Search for the cell housing the specified text and yield its (X, Y) center coordinate. 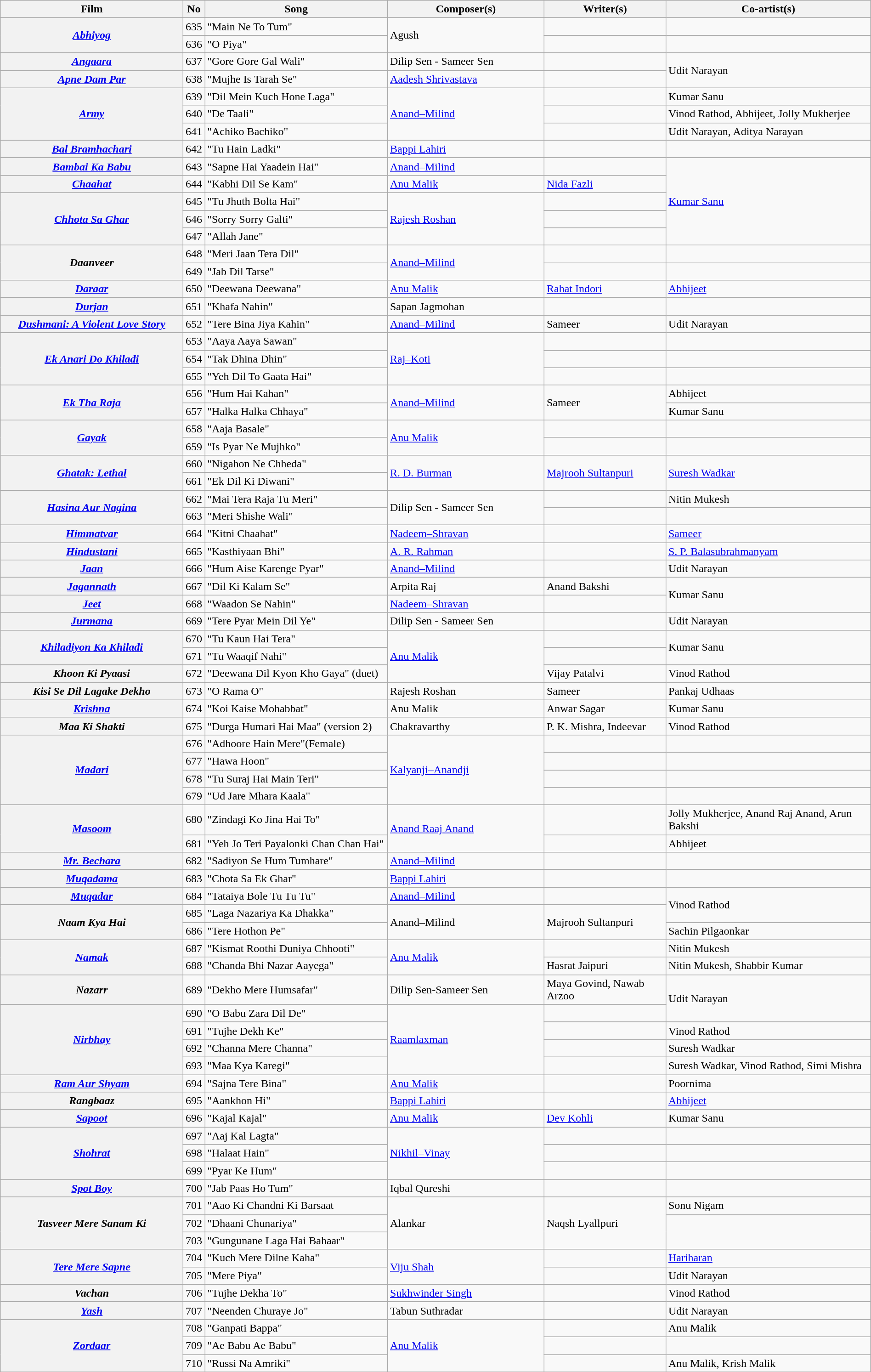
Nazarr (92, 990)
S. P. Balasubrahmanyam (768, 551)
Iqbal Qureshi (466, 1188)
Tabun Suthradar (466, 1310)
"Maa Kya Karegi" (296, 1066)
Hasina Aur Nagina (92, 507)
644 (194, 184)
Anu Malik, Krish Malik (768, 1363)
662 (194, 499)
674 (194, 709)
"Tu Waaqif Nahi" (296, 656)
710 (194, 1363)
699 (194, 1171)
Muqadar (92, 896)
Daanveer (92, 263)
Hariharan (768, 1258)
670 (194, 639)
"Dil Ki Kalam Se" (296, 586)
643 (194, 166)
"Aaj Kal Lagta" (296, 1136)
Writer(s) (605, 9)
636 (194, 44)
Naqsh Lyallpuri (605, 1223)
"Aaja Basale" (296, 429)
669 (194, 621)
"Tujhe Dekha To" (296, 1293)
658 (194, 429)
Angaara (92, 62)
Sonu Nigam (768, 1206)
"Aankhon Hi" (296, 1101)
690 (194, 1013)
Ek Anari Do Khiladi (92, 359)
Maa Ki Shakti (92, 726)
671 (194, 656)
Dilip Sen-Sameer Sen (466, 990)
Hindustani (92, 551)
707 (194, 1310)
Gayak (92, 437)
Daraar (92, 289)
Ek Tha Raja (92, 403)
Durjan (92, 306)
"Channa Mere Channa" (296, 1048)
"Dhaani Chunariya" (296, 1223)
"Waadon Se Nahin" (296, 604)
"O Babu Zara Dil De" (296, 1013)
"Sapne Hai Yaadein Hai" (296, 166)
Rahat Indori (605, 289)
684 (194, 896)
Zordaar (92, 1345)
Udit Narayan, Aditya Narayan (768, 131)
Co-artist(s) (768, 9)
664 (194, 534)
"Zindagi Ko Jina Hai To" (296, 820)
654 (194, 359)
"Meri Jaan Tera Dil" (296, 254)
No (194, 9)
Nitin Mukesh, Shabbir Kumar (768, 966)
675 (194, 726)
Vachan (92, 1293)
"Tu Jhuth Bolta Hai" (296, 201)
Composer(s) (466, 9)
"Kismat Roothi Duniya Chhooti" (296, 948)
Army (92, 114)
"Kitni Chaahat" (296, 534)
"Allah Jane" (296, 237)
"Hawa Hoon" (296, 761)
Sapoot (92, 1118)
682 (194, 861)
Film (92, 9)
678 (194, 779)
660 (194, 464)
Mr. Bechara (92, 861)
676 (194, 743)
Kisi Se Dil Lagake Dekho (92, 691)
635 (194, 27)
691 (194, 1031)
"Achiko Bachiko" (296, 131)
"Koi Kaise Mohabbat" (296, 709)
"Aao Ki Chandni Ki Barsaat (296, 1206)
"Gungunane Laga Hai Bahaar" (296, 1241)
Alankar (466, 1223)
"Tere Pyar Mein Dil Ye" (296, 621)
Raamlaxman (466, 1039)
708 (194, 1328)
Sapan Jagmohan (466, 306)
637 (194, 62)
Dev Kohli (605, 1118)
Chakravarthy (466, 726)
"Tu Suraj Hai Main Teri" (296, 779)
Yash (92, 1310)
702 (194, 1223)
Spot Boy (92, 1188)
Muqadama (92, 879)
"Dil Mein Kuch Hone Laga" (296, 96)
705 (194, 1276)
696 (194, 1118)
685 (194, 913)
Sachin Pilgaonkar (768, 931)
"Meri Shishe Wali" (296, 516)
"Yeh Dil To Gaata Hai" (296, 376)
663 (194, 516)
"O Piya" (296, 44)
Bambai Ka Babu (92, 166)
Viju Shah (466, 1267)
Nida Fazli (605, 184)
"Pyar Ke Hum" (296, 1171)
667 (194, 586)
Krishna (92, 709)
653 (194, 341)
Kalyanji–Anandji (466, 770)
"Mai Tera Raja Tu Meri" (296, 499)
Jaan (92, 569)
Poornima (768, 1083)
Himmatvar (92, 534)
"Jab Paas Ho Tum" (296, 1188)
"Tu Hain Ladki" (296, 149)
640 (194, 114)
"Deewana Dil Kyon Kho Gaya" (duet) (296, 674)
"Sajna Tere Bina" (296, 1083)
Pankaj Udhaas (768, 691)
Masoom (92, 829)
704 (194, 1258)
700 (194, 1188)
R. D. Burman (466, 472)
652 (194, 324)
Ram Aur Shyam (92, 1083)
639 (194, 96)
693 (194, 1066)
Abhiyog (92, 35)
"Ek Dil Ki Diwani" (296, 481)
Nikhil–Vinay (466, 1153)
657 (194, 411)
Dushmani: A Violent Love Story (92, 324)
666 (194, 569)
677 (194, 761)
"Jab Dil Tarse" (296, 272)
647 (194, 237)
651 (194, 306)
Anand Raaj Anand (466, 829)
642 (194, 149)
Tere Mere Sapne (92, 1267)
"Adhoore Hain Mere"(Female) (296, 743)
Maya Govind, Nawab Arzoo (605, 990)
"Is Pyar Ne Mujhko" (296, 446)
Bal Bramhachari (92, 149)
"Russi Na Amriki" (296, 1363)
"Mere Piya" (296, 1276)
673 (194, 691)
641 (194, 131)
"Mujhe Is Tarah Se" (296, 79)
Jeet (92, 604)
656 (194, 394)
"Nigahon Ne Chheda" (296, 464)
Chhota Sa Ghar (92, 219)
681 (194, 844)
661 (194, 481)
"Halaat Hain" (296, 1153)
Arpita Raj (466, 586)
"Durga Humari Hai Maa" (version 2) (296, 726)
"Dekho Mere Humsafar" (296, 990)
648 (194, 254)
701 (194, 1206)
703 (194, 1241)
"Khafa Nahin" (296, 306)
"Kajal Kajal" (296, 1118)
Vijay Patalvi (605, 674)
"Deewana Deewana" (296, 289)
679 (194, 796)
668 (194, 604)
Suresh Wadkar, Vinod Rathod, Simi Mishra (768, 1066)
"Tere Hothon Pe" (296, 931)
"Hum Aise Karenge Pyar" (296, 569)
"Tataiya Bole Tu Tu Tu" (296, 896)
695 (194, 1101)
A. R. Rahman (466, 551)
"Tujhe Dekh Ke" (296, 1031)
706 (194, 1293)
Aadesh Shrivastava (466, 79)
"Neenden Churaye Jo" (296, 1310)
"Chota Sa Ek Ghar" (296, 879)
"Halka Halka Chhaya" (296, 411)
659 (194, 446)
672 (194, 674)
"Sorry Sorry Galti" (296, 219)
Agush (466, 35)
Namak (92, 957)
Sukhwinder Singh (466, 1293)
"De Taali" (296, 114)
"O Rama O" (296, 691)
"Tak Dhina Dhin" (296, 359)
"Tu Kaun Hai Tera" (296, 639)
Shohrat (92, 1153)
"Kabhi Dil Se Kam" (296, 184)
698 (194, 1153)
"Sadiyon Se Hum Tumhare" (296, 861)
"Kuch Mere Dilne Kaha" (296, 1258)
"Yeh Jo Teri Payalonki Chan Chan Hai" (296, 844)
Rangbaaz (92, 1101)
"Laga Nazariya Ka Dhakka" (296, 913)
649 (194, 272)
"Aaya Aaya Sawan" (296, 341)
650 (194, 289)
697 (194, 1136)
P. K. Mishra, Indeevar (605, 726)
694 (194, 1083)
686 (194, 931)
Jagannath (92, 586)
Jurmana (92, 621)
Song (296, 9)
Madari (92, 770)
688 (194, 966)
687 (194, 948)
692 (194, 1048)
"Ganpati Bappa" (296, 1328)
680 (194, 820)
"Ae Babu Ae Babu" (296, 1345)
Ghatak: Lethal (92, 472)
646 (194, 219)
"Chanda Bhi Nazar Aayega" (296, 966)
Chaahat (92, 184)
683 (194, 879)
Khiladiyon Ka Khiladi (92, 647)
Anand Bakshi (605, 586)
Apne Dam Par (92, 79)
"Gore Gore Gal Wali" (296, 62)
Vinod Rathod, Abhijeet, Jolly Mukherjee (768, 114)
665 (194, 551)
Naam Kya Hai (92, 922)
Hasrat Jaipuri (605, 966)
Khoon Ki Pyaasi (92, 674)
Jolly Mukherjee, Anand Raj Anand, Arun Bakshi (768, 820)
"Kasthiyaan Bhi" (296, 551)
638 (194, 79)
"Ud Jare Mhara Kaala" (296, 796)
"Hum Hai Kahan" (296, 394)
689 (194, 990)
655 (194, 376)
Anwar Sagar (605, 709)
645 (194, 201)
Nirbhay (92, 1039)
Tasveer Mere Sanam Ki (92, 1223)
"Main Ne To Tum" (296, 27)
709 (194, 1345)
Raj–Koti (466, 359)
"Tere Bina Jiya Kahin" (296, 324)
